For the text-containing cell, return its midpoint in (X, Y) coordinate format. 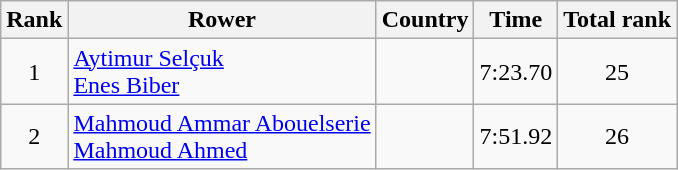
Mahmoud Ammar AbouelserieMahmoud Ahmed (222, 136)
25 (618, 72)
Rank (34, 20)
Country (425, 20)
2 (34, 136)
7:23.70 (516, 72)
26 (618, 136)
Rower (222, 20)
1 (34, 72)
Aytimur SelçukEnes Biber (222, 72)
7:51.92 (516, 136)
Total rank (618, 20)
Time (516, 20)
